From the cell containing the given text, extract its center point as [X, Y] coordinate. 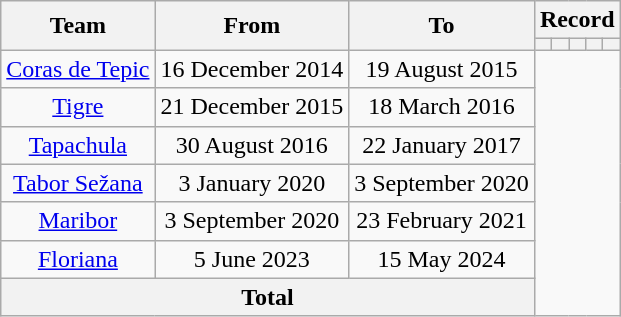
Coras de Tepic [78, 69]
19 August 2015 [442, 69]
From [252, 26]
Tabor Sežana [78, 183]
To [442, 26]
30 August 2016 [252, 145]
23 February 2021 [442, 221]
21 December 2015 [252, 107]
Tigre [78, 107]
15 May 2024 [442, 259]
Team [78, 26]
22 January 2017 [442, 145]
18 March 2016 [442, 107]
3 January 2020 [252, 183]
Total [268, 297]
Record [577, 20]
Maribor [78, 221]
5 June 2023 [252, 259]
16 December 2014 [252, 69]
Tapachula [78, 145]
Floriana [78, 259]
